Detect which cell encompasses the target text, then output its [X, Y] center coordinate. 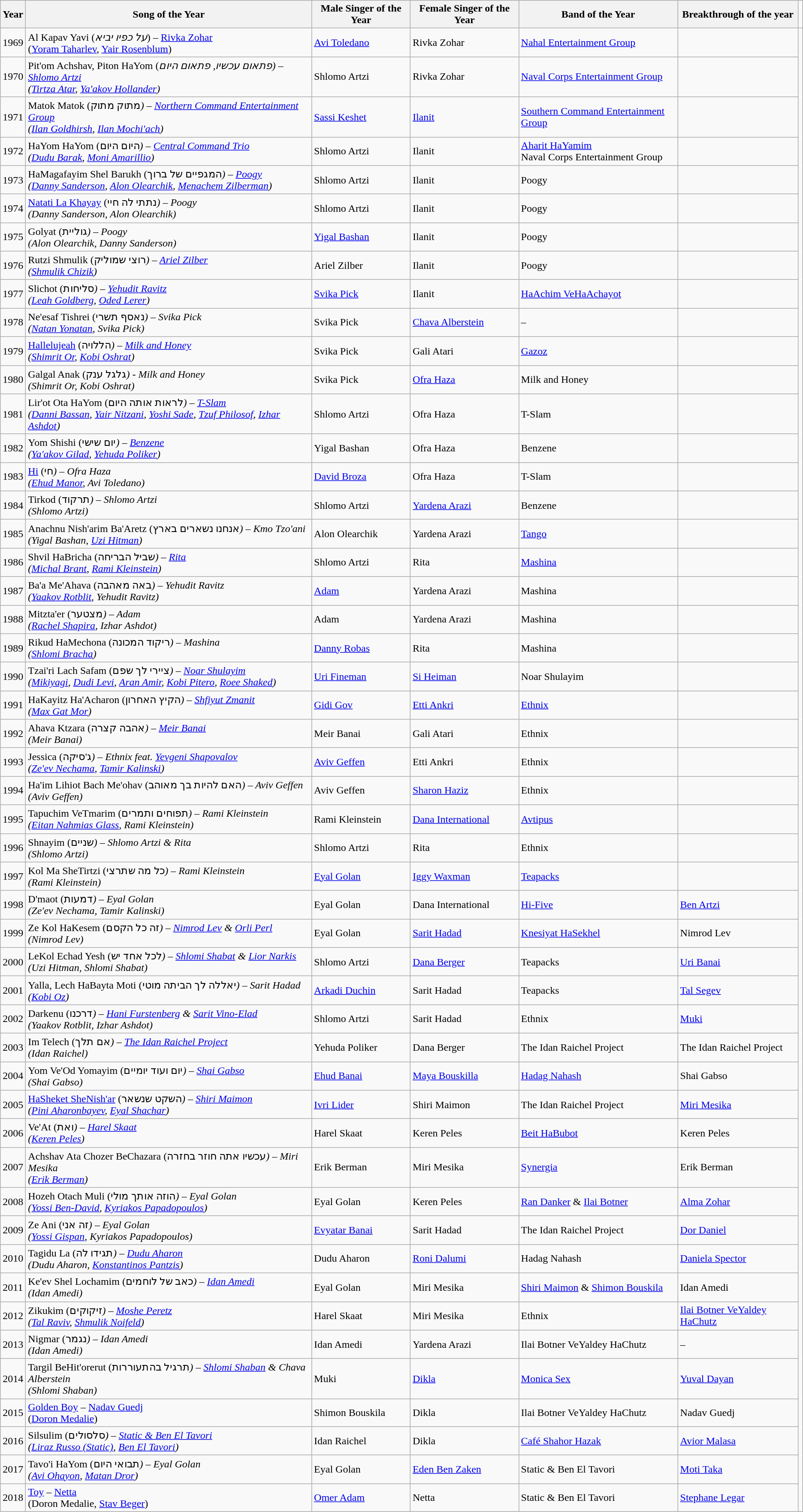
1999 [13, 934]
1984 [13, 505]
1980 [13, 380]
Meir Banai [361, 734]
Uri Banai [738, 962]
2004 [13, 1076]
Kol Ma SheTirtzi (כל מה שתרצי) – Rami Kleinstein(Rami Kleinstein) [169, 876]
Ha'im Lihiot Bach Me'ohav (האם להיות בך מאוהב) – Aviv Geffen(Aviv Geffen) [169, 791]
1990 [13, 676]
Male Singer of the Year [361, 15]
Golden Boy – Nadav Guedj(Doron Medalie) [169, 1413]
1994 [13, 791]
Anachnu Nish'arim Ba'Aretz (אנחנו נשארים בארץ) – Kmo Tzo'ani(Yigal Bashan, Uzi Hitman) [169, 534]
HaYom HaYom (היום היום) – Central Command Trio(Dudu Barak, Moni Amarillio) [169, 152]
Nahal Entertainment Group [598, 43]
Tavo'i HaYom (תבואי היום) – Eyal Golan(Avi Ohayon, Matan Dror) [169, 1470]
1983 [13, 477]
Yom Shishi (יום שישי) – Benzene(Ya'akov Gilad, Yehuda Poliker) [169, 448]
Darkenu (דרכנו) – Hani Furstenberg & Sarit Vino-Elad(Yaakov Rotblit, Izhar Ashdot) [169, 1019]
1996 [13, 848]
Café Shahor Hazak [598, 1441]
2000 [13, 962]
Yuval Dayan [738, 1379]
Shiri Maimon & Shimon Bouskila [598, 1287]
Avior Malasa [738, 1441]
Alma Zohar [738, 1202]
Lir'ot Ota HaYom (לראות אותה היום) – T-Slam(Danni Bassan, Yair Nitzani, Yoshi Sade, Tzuf Philosof, Izhar Ashdot) [169, 414]
Mitzta'er (מצטער) – Adam(Rachel Shapira, Izhar Ashdot) [169, 620]
Toy – Netta(Doron Medalie, Stav Beger) [169, 1498]
Si Heiman [464, 676]
1987 [13, 591]
1979 [13, 351]
2007 [13, 1167]
Achshav Ata Chozer BeChazara (עכשיו אתה חוזר בחזרה) – Miri Mesika(Erik Berman) [169, 1167]
Stephane Legar [738, 1498]
Hi (חי) – Ofra Haza(Ehud Manor, Avi Toledano) [169, 477]
2002 [13, 1019]
1989 [13, 648]
Daniela Spector [738, 1259]
Tirkod (תרקוד) – Shlomo Artzi(Shlomo Artzi) [169, 505]
Avtipus [598, 819]
2013 [13, 1344]
Ben Artzi [738, 905]
Ahava Ktzara (אהבה קצרה) – Meir Banai(Meir Banai) [169, 734]
Shiri Maimon [464, 1104]
Yalla, Lech HaBayta Moti (יאללה לך הביתה מוטי) – Sarit Hadad(Kobi Oz) [169, 990]
Ivri Lider [361, 1104]
Rikud HaMechona (ריקוד המכונה) – Mashina(Shlomi Bracha) [169, 648]
Synergia [598, 1167]
Al Kapav Yavi (על כפיו יביא) – Rivka Zohar(Yoram Taharlev, Yair Rosenblum) [169, 43]
2017 [13, 1470]
1978 [13, 322]
Roni Dalumi [464, 1259]
Year [13, 15]
1985 [13, 534]
Beit HaBubot [598, 1133]
2009 [13, 1230]
2014 [13, 1379]
2016 [13, 1441]
Ze Ani (זה אני) – Eyal Golan(Yossi Gispan, Kyriakos Papadopoulos) [169, 1230]
Milk and Honey [598, 380]
1971 [13, 117]
Nigmar (נגמר) – Idan Amedi(Idan Amedi) [169, 1344]
Omer Adam [361, 1498]
Ehud Banai [361, 1076]
Sassi Keshet [361, 117]
Moti Taka [738, 1470]
Song of the Year [169, 15]
Avi Toledano [361, 43]
1991 [13, 705]
2001 [13, 990]
Tapuchim VeTmarim (תפוחים ותמרים) – Rami Kleinstein(Eitan Nahmias Glass, Rami Kleinstein) [169, 819]
2011 [13, 1287]
D'maot (דמעות) – Eyal Golan(Ze'ev Nechama, Tamir Kalinski) [169, 905]
Shnayim (שניים) – Shlomo Artzi & Rita(Shlomo Artzi) [169, 848]
1995 [13, 819]
Knesiyat HaSekhel [598, 934]
Hallelujeah (הללויה) – Milk and Honey(Shimrit Or, Kobi Oshrat) [169, 351]
2006 [13, 1133]
2012 [13, 1316]
1993 [13, 762]
Shimon Bouskila [361, 1413]
Band of the Year [598, 15]
Tango [598, 534]
1972 [13, 152]
Shvil HaBricha (שביל הבריחה) – Rita(Michal Brant, Rami Kleinstein) [169, 562]
Hi-Five [598, 905]
Southern Command Entertainment Group [598, 117]
1992 [13, 734]
Targil BeHit'orerut (תרגיל בהתעוררות) – Shlomi Shaban & Chava Alberstein(Shlomi Shaban) [169, 1379]
Im Telech (אם תלך) – The Idan Raichel Project(Idan Raichel) [169, 1048]
Ve'At (ואת) – Harel Skaat(Keren Peles) [169, 1133]
Maya Bouskilla [464, 1076]
HaAchim VeHaAchayot [598, 294]
Breakthrough of the year [738, 15]
HaMagafayim Shel Barukh (המגפיים של ברוך) – Poogy(Danny Sanderson, Alon Olearchik, Menachem Zilberman) [169, 180]
Tal Segev [738, 990]
Idan Raichel [361, 1441]
Danny Robas [361, 648]
Aharit HaYamimNaval Corps Entertainment Group [598, 152]
2008 [13, 1202]
Dor Daniel [738, 1230]
Golyat (גוליית) – Poogy(Alon Olearchik, Danny Sanderson) [169, 237]
Alon Olearchik [361, 534]
Jessica (ג'סיקה) – Ethnix feat. Yevgeni Shapovalov(Ze'ev Nechama, Tamir Kalinski) [169, 762]
Hozeh Otach Muli (הוזה אותך מולי) – Eyal Golan(Yossi Ben-David, Kyriakos Papadopoulos) [169, 1202]
Yom Ve'Od Yomayim (יום ועוד יומיים) – Shai Gabso(Shai Gabso) [169, 1076]
2005 [13, 1104]
1973 [13, 180]
David Broza [361, 477]
Netta [464, 1498]
1976 [13, 266]
Uri Fineman [361, 676]
1969 [13, 43]
1988 [13, 620]
1998 [13, 905]
Galgal Anak (גלגל ענק) - Milk and Honey(Shimrit Or, Kobi Oshrat) [169, 380]
Naval Corps Entertainment Group [598, 77]
1974 [13, 208]
2015 [13, 1413]
Yehuda Poliker [361, 1048]
1970 [13, 77]
HaSheket SheNish'ar (השקט שנשאר) – Shiri Maimon(Pini Aharonbayev, Eyal Shachar) [169, 1104]
Evyatar Banai [361, 1230]
Noar Shulayim [598, 676]
Ne'esaf Tishrei (נאסף תשרי) – Svika Pick(Natan Yonatan, Svika Pick) [169, 322]
Ran Danker & Ilai Botner [598, 1202]
Pit'om Achshav, Piton HaYom (פתאום עכשיו, פתאום היום) – Shlomo Artzi(Tirtza Atar, Ya'akov Hollander) [169, 77]
Dudu Aharon [361, 1259]
Sharon Haziz [464, 791]
Arkadi Duchin [361, 990]
Zikukim (זיקוקים) – Moshe Peretz(Tal Raviv, Shmulik Noifeld) [169, 1316]
Gidi Gov [361, 705]
Rami Kleinstein [361, 819]
Tzai'ri Lach Safam (ציירי לך שפם) – Noar Shulayim(Mikiyagi, Dudi Levi, Aran Amir, Kobi Pitero, Roee Shaked) [169, 676]
Eden Ben Zaken [464, 1470]
Iggy Waxman [464, 876]
HaKayitz Ha'Acharon (הקיץ האחרון) – Shfiyut Zmanit(Max Gat Mor) [169, 705]
Ba'a Me'Ahava (באה מאהבה) – Yehudit Ravitz(Yaakov Rotblit, Yehudit Ravitz) [169, 591]
Natati La Khayay (נתתי לה חיי) – Poogy(Danny Sanderson, Alon Olearchik) [169, 208]
1986 [13, 562]
Monica Sex [598, 1379]
2003 [13, 1048]
Tagidu La (תגידו לה) – Dudu Aharon(Dudu Aharon, Konstantinos Pantzis) [169, 1259]
1977 [13, 294]
Female Singer of the Year [464, 15]
Chava Alberstein [464, 322]
LeKol Echad Yesh (לכל אחד יש) – Shlomi Shabat & Lior Narkis(Uzi Hitman, Shlomi Shabat) [169, 962]
1997 [13, 876]
Rutzi Shmulik (רוצי שמוליק) – Ariel Zilber(Shmulik Chizik) [169, 266]
Shai Gabso [738, 1076]
Matok Matok (מתוק מתוק) – Northern Command Entertainment Group(Ilan Goldhirsh, Ilan Mochi'ach) [169, 117]
Ze Kol HaKesem (זה כל הקסם) – Nimrod Lev & Orli Perl(Nimrod Lev) [169, 934]
1981 [13, 414]
Ke'ev Shel Lochamim (כאב של לוחמים) – Idan Amedi(Idan Amedi) [169, 1287]
2018 [13, 1498]
Silsulim (סלסולים) – Static & Ben El Tavori(Liraz Russo (Static), Ben El Tavori) [169, 1441]
Nadav Guedj [738, 1413]
1975 [13, 237]
Ariel Zilber [361, 266]
Nimrod Lev [738, 934]
2010 [13, 1259]
Gazoz [598, 351]
1982 [13, 448]
Slichot (סליחות) – Yehudit Ravitz(Leah Goldberg, Oded Lerer) [169, 294]
